Pinpoint the cell where the given text exists, returning its [X, Y] midpoint coordinate. 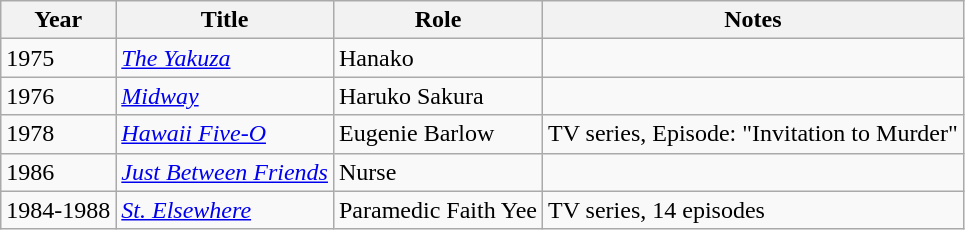
TV series, Episode: "Invitation to Murder" [754, 134]
Eugenie Barlow [438, 134]
Haruko Sakura [438, 96]
St. Elsewhere [225, 210]
1984-1988 [58, 210]
Title [225, 20]
Role [438, 20]
Hawaii Five-O [225, 134]
1978 [58, 134]
Notes [754, 20]
Midway [225, 96]
Just Between Friends [225, 172]
The Yakuza [225, 58]
1975 [58, 58]
Hanako [438, 58]
Paramedic Faith Yee [438, 210]
1986 [58, 172]
Year [58, 20]
1976 [58, 96]
Nurse [438, 172]
TV series, 14 episodes [754, 210]
